Detect which cell encompasses the target text, then output its [x, y] center coordinate. 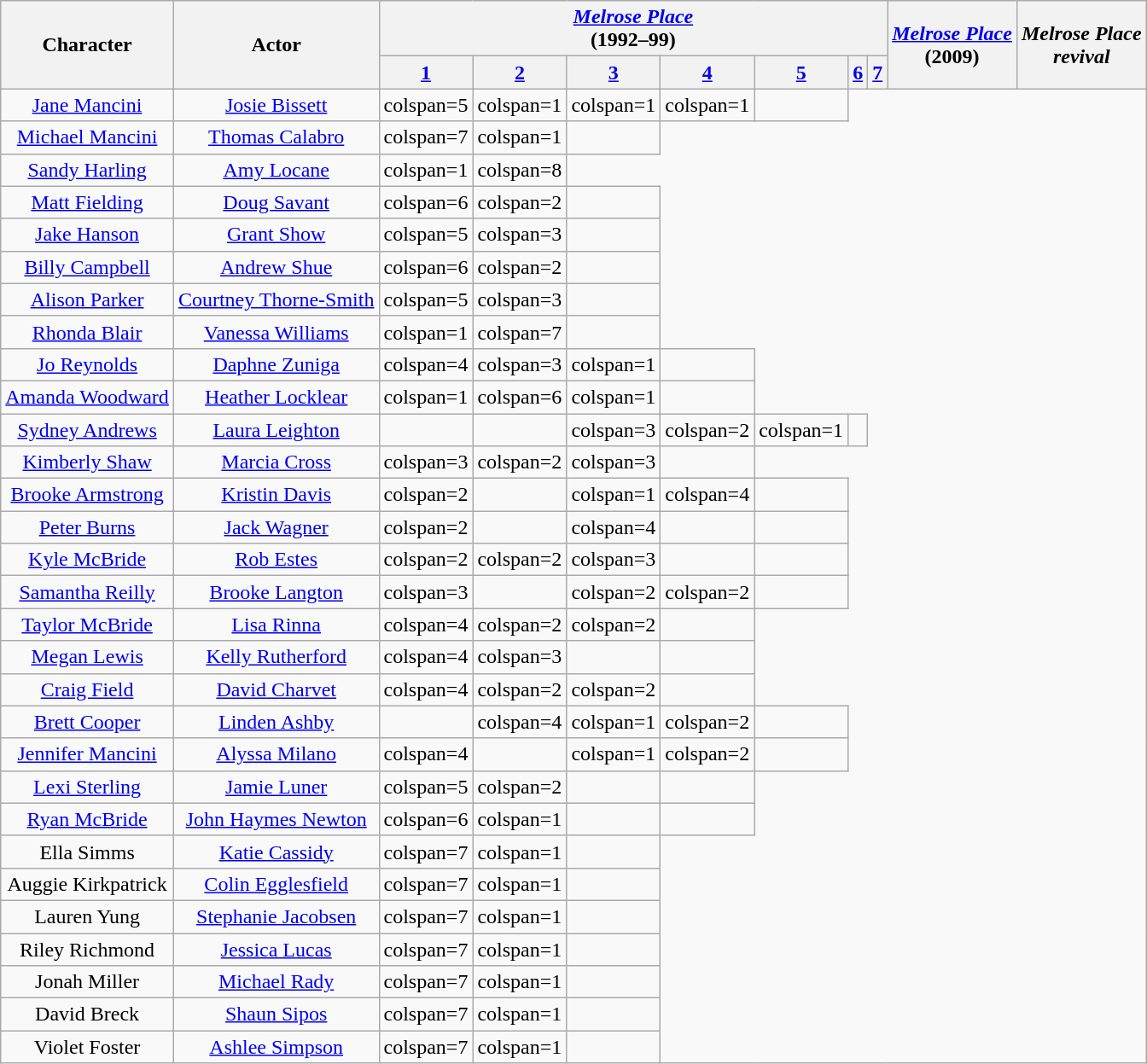
Lisa Rinna [277, 625]
colspan=8 [520, 170]
Auggie Kirkpatrick [87, 884]
Andrew Shue [277, 267]
Kimberly Shaw [87, 462]
Jane Mancini [87, 105]
Alyssa Milano [277, 754]
Colin Egglesfield [277, 884]
Craig Field [87, 689]
Stephanie Jacobsen [277, 916]
Jack Wagner [277, 527]
Kyle McBride [87, 560]
Jessica Lucas [277, 950]
Jamie Luner [277, 787]
David Breck [87, 1015]
Amanda Woodward [87, 397]
6 [859, 73]
Ashlee Simpson [277, 1047]
4 [707, 73]
Melrose Place(2009) [952, 44]
1 [426, 73]
Jo Reynolds [87, 364]
Rob Estes [277, 560]
Sandy Harling [87, 170]
Lexi Sterling [87, 787]
Michael Rady [277, 982]
Laura Leighton [277, 429]
Michael Mancini [87, 137]
Rhonda Blair [87, 332]
Sydney Andrews [87, 429]
Character [87, 44]
Actor [277, 44]
Kristin Davis [277, 495]
Jake Hanson [87, 235]
Matt Fielding [87, 202]
Shaun Sipos [277, 1015]
Melrose Place(1992–99) [633, 29]
Doug Savant [277, 202]
Samantha Reilly [87, 592]
Heather Locklear [277, 397]
Grant Show [277, 235]
Megan Lewis [87, 657]
Alison Parker [87, 299]
Brett Cooper [87, 722]
Thomas Calabro [277, 137]
Katie Cassidy [277, 852]
Daphne Zuniga [277, 364]
Jennifer Mancini [87, 754]
Violet Foster [87, 1047]
Josie Bissett [277, 105]
Riley Richmond [87, 950]
7 [877, 73]
Ryan McBride [87, 819]
Vanessa Williams [277, 332]
2 [520, 73]
Courtney Thorne-Smith [277, 299]
Jonah Miller [87, 982]
5 [801, 73]
Peter Burns [87, 527]
Marcia Cross [277, 462]
John Haymes Newton [277, 819]
Kelly Rutherford [277, 657]
Billy Campbell [87, 267]
Brooke Armstrong [87, 495]
Linden Ashby [277, 722]
Melrose Placerevival [1081, 44]
Ella Simms [87, 852]
Lauren Yung [87, 916]
Brooke Langton [277, 592]
Amy Locane [277, 170]
David Charvet [277, 689]
Taylor McBride [87, 625]
3 [614, 73]
